For the text-containing cell, return its midpoint in (x, y) coordinate format. 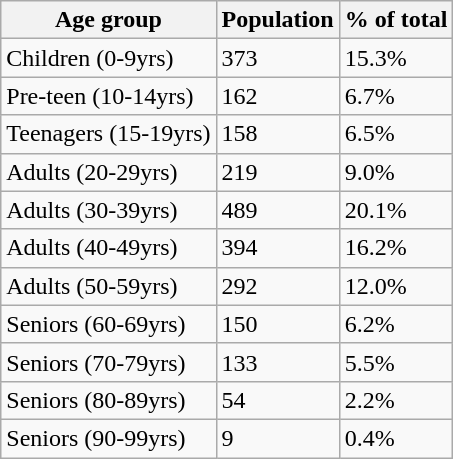
158 (278, 134)
489 (278, 210)
373 (278, 58)
54 (278, 400)
150 (278, 324)
Adults (30-39yrs) (108, 210)
292 (278, 286)
Children (0-9yrs) (108, 58)
9 (278, 438)
6.2% (396, 324)
5.5% (396, 362)
162 (278, 96)
Adults (20-29yrs) (108, 172)
133 (278, 362)
Seniors (80-89yrs) (108, 400)
12.0% (396, 286)
394 (278, 248)
Seniors (90-99yrs) (108, 438)
9.0% (396, 172)
0.4% (396, 438)
6.7% (396, 96)
Seniors (70-79yrs) (108, 362)
Population (278, 20)
Adults (50-59yrs) (108, 286)
Seniors (60-69yrs) (108, 324)
Adults (40-49yrs) (108, 248)
6.5% (396, 134)
2.2% (396, 400)
219 (278, 172)
Age group (108, 20)
% of total (396, 20)
15.3% (396, 58)
Teenagers (15-19yrs) (108, 134)
16.2% (396, 248)
Pre-teen (10-14yrs) (108, 96)
20.1% (396, 210)
